Provide the (X, Y) coordinate of the cell's center where the given text is located.  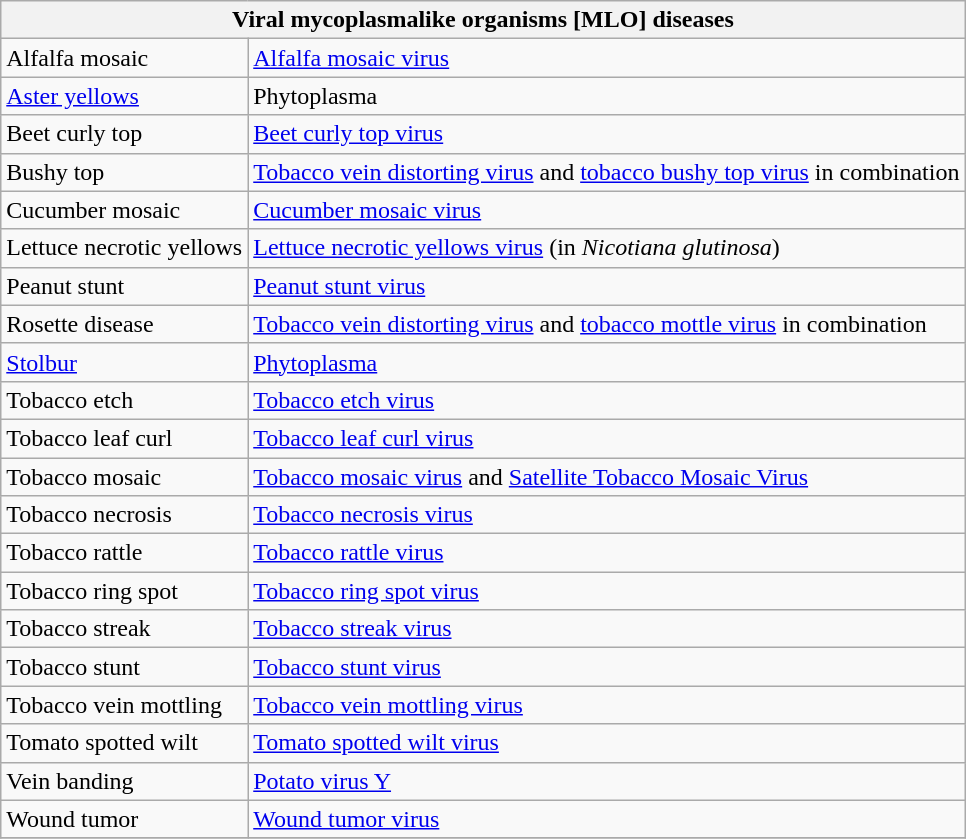
Tomato spotted wilt virus (606, 743)
Beet curly top (124, 134)
Alfalfa mosaic virus (606, 58)
Beet curly top virus (606, 134)
Stolbur (124, 362)
Tobacco vein mottling (124, 705)
Tobacco mosaic (124, 477)
Peanut stunt virus (606, 286)
Tobacco rattle virus (606, 553)
Tobacco streak (124, 629)
Tobacco necrosis virus (606, 515)
Vein banding (124, 781)
Tobacco leaf curl virus (606, 438)
Tobacco vein distorting virus and tobacco bushy top virus in combination (606, 172)
Cucumber mosaic (124, 210)
Tobacco necrosis (124, 515)
Wound tumor virus (606, 819)
Cucumber mosaic virus (606, 210)
Tobacco streak virus (606, 629)
Rosette disease (124, 324)
Tobacco mosaic virus and Satellite Tobacco Mosaic Virus (606, 477)
Tomato spotted wilt (124, 743)
Wound tumor (124, 819)
Tobacco etch (124, 400)
Lettuce necrotic yellows virus (in Nicotiana glutinosa) (606, 248)
Aster yellows (124, 96)
Tobacco ring spot virus (606, 591)
Peanut stunt (124, 286)
Alfalfa mosaic (124, 58)
Tobacco rattle (124, 553)
Tobacco etch virus (606, 400)
Tobacco leaf curl (124, 438)
Tobacco ring spot (124, 591)
Tobacco vein mottling virus (606, 705)
Tobacco stunt virus (606, 667)
Tobacco stunt (124, 667)
Lettuce necrotic yellows (124, 248)
Viral mycoplasmalike organisms [MLO] diseases (483, 20)
Tobacco vein distorting virus and tobacco mottle virus in combination (606, 324)
Bushy top (124, 172)
Potato virus Y (606, 781)
